From the cell containing the given text, extract its center point as (X, Y) coordinate. 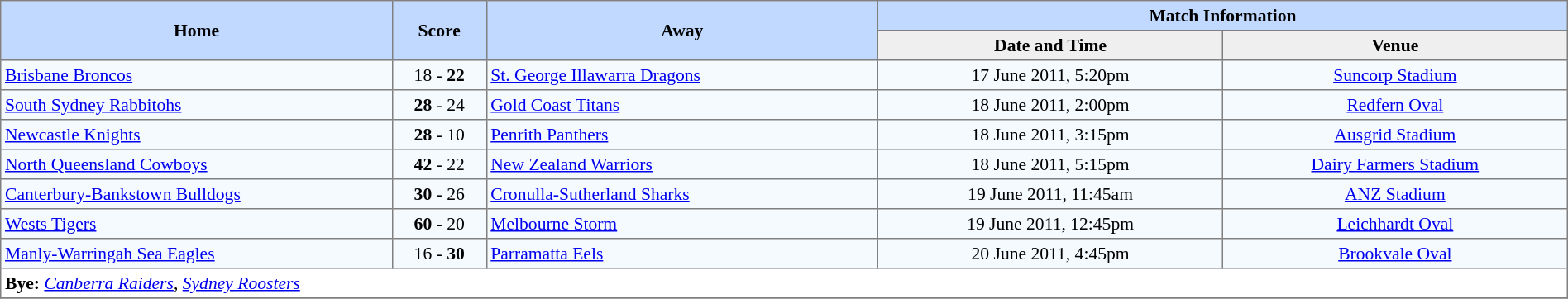
Leichhardt Oval (1394, 224)
New Zealand Warriors (682, 164)
18 June 2011, 5:15pm (1050, 164)
17 June 2011, 5:20pm (1050, 75)
Penrith Panthers (682, 135)
Redfern Oval (1394, 105)
Parramatta Eels (682, 254)
18 June 2011, 2:00pm (1050, 105)
Manly-Warringah Sea Eagles (197, 254)
Gold Coast Titans (682, 105)
Match Information (1223, 16)
19 June 2011, 11:45am (1050, 194)
60 - 20 (439, 224)
Suncorp Stadium (1394, 75)
Bye: Canberra Raiders, Sydney Roosters (784, 283)
Date and Time (1050, 45)
Away (682, 31)
Melbourne Storm (682, 224)
30 - 26 (439, 194)
Venue (1394, 45)
South Sydney Rabbitohs (197, 105)
42 - 22 (439, 164)
Home (197, 31)
Wests Tigers (197, 224)
ANZ Stadium (1394, 194)
St. George Illawarra Dragons (682, 75)
Cronulla-Sutherland Sharks (682, 194)
Dairy Farmers Stadium (1394, 164)
Canterbury-Bankstown Bulldogs (197, 194)
18 June 2011, 3:15pm (1050, 135)
North Queensland Cowboys (197, 164)
16 - 30 (439, 254)
Newcastle Knights (197, 135)
19 June 2011, 12:45pm (1050, 224)
28 - 10 (439, 135)
Score (439, 31)
Brookvale Oval (1394, 254)
Ausgrid Stadium (1394, 135)
28 - 24 (439, 105)
20 June 2011, 4:45pm (1050, 254)
Brisbane Broncos (197, 75)
18 - 22 (439, 75)
